Return [X, Y] of the center of cell containing provided text 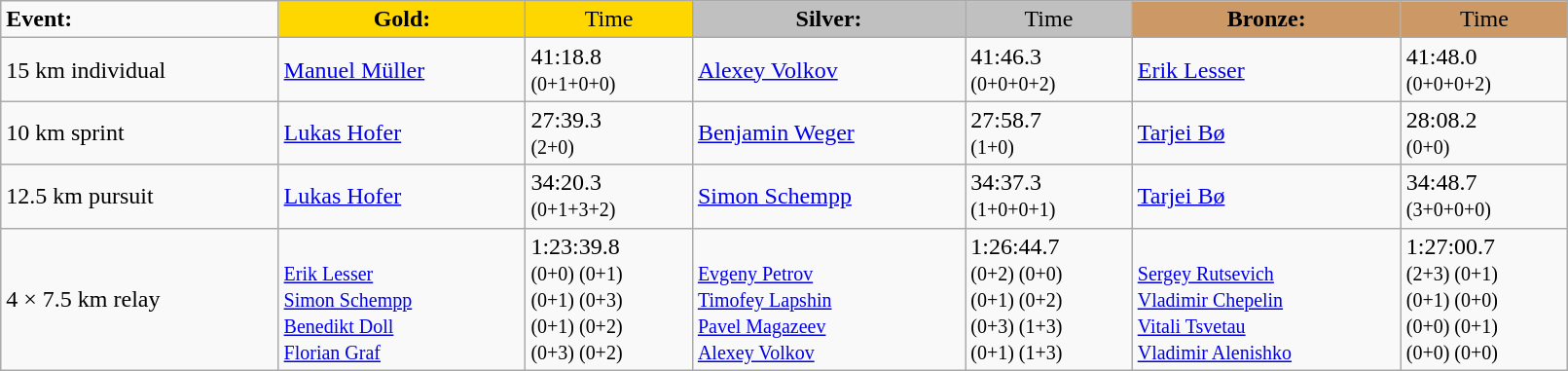
27:39.3(2+0) [609, 132]
Sergey RutsevichVladimir ChepelinVitali TsvetauVladimir Alenishko [1266, 299]
41:46.3(0+0+0+2) [1049, 70]
27:58.7(1+0) [1049, 132]
34:37.3(1+0+0+1) [1049, 197]
28:08.2(0+0) [1484, 132]
Erik LesserSimon SchemppBenedikt DollFlorian Graf [402, 299]
Gold: [402, 19]
12.5 km pursuit [140, 197]
34:48.7(3+0+0+0) [1484, 197]
1:23:39.8(0+0) (0+1)(0+1) (0+3)(0+1) (0+2)(0+3) (0+2) [609, 299]
1:27:00.7 (2+3) (0+1)(0+1) (0+0)(0+0) (0+1)(0+0) (0+0) [1484, 299]
15 km individual [140, 70]
41:48.0(0+0+0+2) [1484, 70]
Bronze: [1266, 19]
Erik Lesser [1266, 70]
4 × 7.5 km relay [140, 299]
Benjamin Weger [828, 132]
Manuel Müller [402, 70]
1:26:44.7(0+2) (0+0)(0+1) (0+2) (0+3) (1+3)(0+1) (1+3) [1049, 299]
Simon Schempp [828, 197]
10 km sprint [140, 132]
34:20.3 (0+1+3+2) [609, 197]
Event: [140, 19]
Evgeny PetrovTimofey LapshinPavel MagazeevAlexey Volkov [828, 299]
Alexey Volkov [828, 70]
Silver: [828, 19]
41:18.8(0+1+0+0) [609, 70]
